Detect which cell encompasses the target text, then output its (x, y) center coordinate. 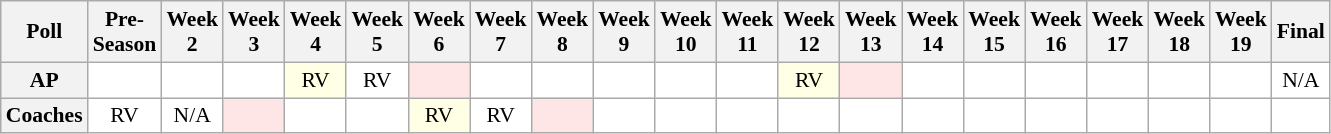
Final (1301, 32)
Week3 (254, 32)
AP (44, 80)
Week5 (377, 32)
Week7 (501, 32)
Week15 (994, 32)
Week14 (933, 32)
Poll (44, 32)
Week9 (624, 32)
Week12 (809, 32)
Week2 (192, 32)
Pre-Season (125, 32)
Week18 (1179, 32)
Week6 (439, 32)
Week17 (1118, 32)
Week4 (316, 32)
Coaches (44, 116)
Week8 (562, 32)
Week13 (871, 32)
Week10 (686, 32)
Week11 (748, 32)
Week16 (1056, 32)
Week19 (1241, 32)
